Provide the [x, y] coordinate of the cell's center where the given text is located.  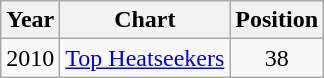
Position [277, 20]
Top Heatseekers [145, 58]
Year [30, 20]
Chart [145, 20]
2010 [30, 58]
38 [277, 58]
